From the cell containing the given text, extract its center point as [x, y] coordinate. 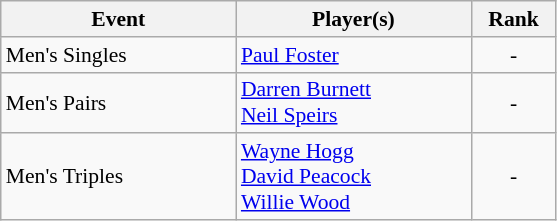
Wayne HoggDavid PeacockWillie Wood [354, 178]
Men's Singles [118, 55]
Darren BurnettNeil Speirs [354, 102]
Rank [514, 19]
Men's Pairs [118, 102]
Men's Triples [118, 178]
Paul Foster [354, 55]
Event [118, 19]
Player(s) [354, 19]
